Find where the given text appears and provide that cell's center as [X, Y] coordinate. 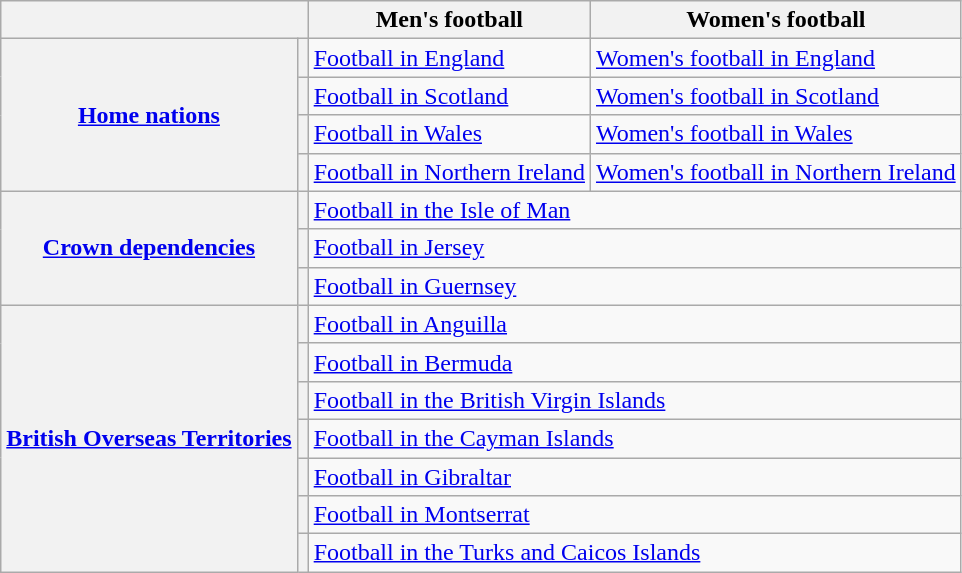
Women's football in Wales [776, 134]
Crown dependencies [149, 248]
Men's football [449, 20]
Women's football in Scotland [776, 96]
Football in the Turks and Caicos Islands [634, 553]
Football in Guernsey [634, 286]
Women's football [776, 20]
Football in Anguilla [634, 324]
Football in the Isle of Man [634, 210]
Football in Gibraltar [634, 477]
Football in Bermuda [634, 362]
Football in the Cayman Islands [634, 438]
Football in the British Virgin Islands [634, 400]
Home nations [149, 115]
Football in Wales [449, 134]
Football in Northern Ireland [449, 172]
British Overseas Territories [149, 438]
Football in Jersey [634, 248]
Football in Scotland [449, 96]
Football in Montserrat [634, 515]
Women's football in England [776, 58]
Women's football in Northern Ireland [776, 172]
Football in England [449, 58]
